Identify which cell holds the provided text, then report its (X, Y) central coordinate. 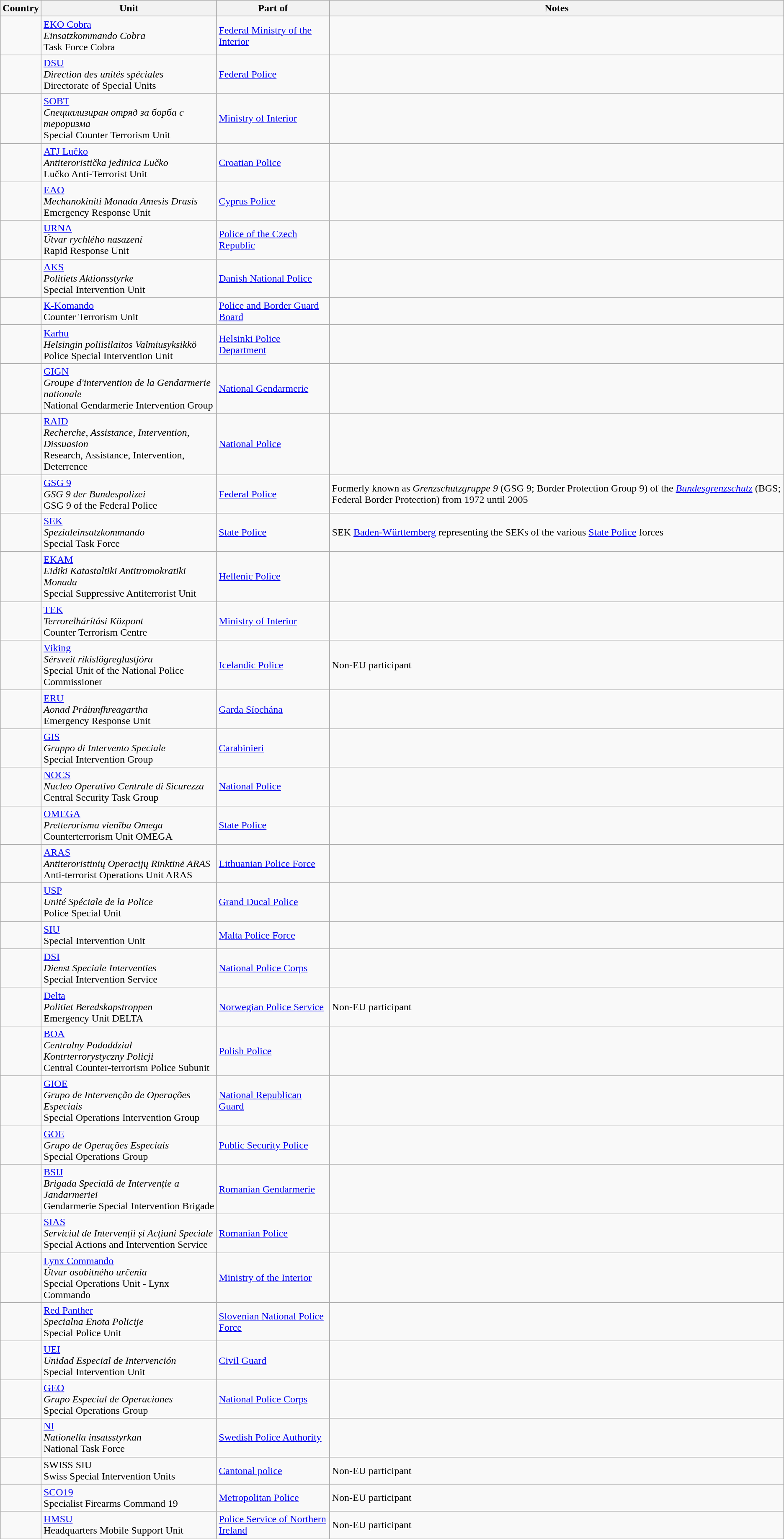
SIU Special Intervention Unit (129, 935)
Unit (129, 8)
Viking Sérsveit ríkislögreglustjóraSpecial Unit of the National Police Commissioner (129, 665)
ATJ LučkoAntiteroristička jedinica Lučko Lučko Anti-Terrorist Unit (129, 163)
Civil Guard (273, 1361)
NOCSNucleo Operativo Centrale di SicurezzaCentral Security Task Group (129, 786)
Croatian Police (273, 163)
GOEGrupo de Operações Especiais Special Operations Group (129, 1145)
BSIJBrigada Specială de Intervenție a Jandarmeriei Gendarmerie Special Intervention Brigade (129, 1189)
ARASAntiteroristinių Operacijų Rinktinė ARASAnti-terrorist Operations Unit ARAS (129, 864)
BOACentralny Pododdział Kontrterrorystyczny Policji Central Counter-terrorism Police Subunit (129, 1051)
GEOGrupo Especial de Operaciones Special Operations Group (129, 1399)
Karhu Helsingin poliisilaitos Valmiusyksikkö Police Special Intervention Unit (129, 344)
HMSUHeadquarters Mobile Support Unit (129, 1525)
EAO Mechanokiniti Monada Amesis Drasis Emergency Response Unit (129, 201)
Icelandic Police (273, 665)
K-Komando Counter Terrorism Unit (129, 311)
GIGN Groupe d'intervention de la Gendarmerie nationale National Gendarmerie Intervention Group (129, 388)
NINationella insatsstyrkan National Task Force (129, 1438)
Part of (273, 8)
Romanian Police (273, 1234)
Federal Ministry of the Interior (273, 36)
Garda Síochána (273, 709)
Romanian Gendarmerie (273, 1189)
RAID Recherche, Assistance, Intervention, Dissuasion Research, Assistance, Intervention, Deterrence (129, 444)
SIASServiciul de Intervenții și Acțiuni Speciale Special Actions and Intervention Service (129, 1234)
Police of the Czech Republic (273, 240)
DSUDirection des unités spéciales Directorate of Special Units (129, 74)
GIOEGrupo de Intervenção de Operações Especiais Special Operations Intervention Group (129, 1100)
SCO19Specialist Firearms Command 19 (129, 1498)
Grand Ducal Police (273, 902)
Country (21, 8)
Swedish Police Authority (273, 1438)
GISGruppo di Intervento SpecialeSpecial Intervention Group (129, 748)
Hellenic Police (273, 577)
National Gendarmerie (273, 388)
Notes (557, 8)
Lithuanian Police Force (273, 864)
Metropolitan Police (273, 1498)
SEK Spezialeinsatzkommando Special Task Force (129, 533)
Norwegian Police Service (273, 1006)
UEIUnidad Especial de Intervención Special Intervention Unit (129, 1361)
DeltaPolitiet Beredskapstroppen Emergency Unit DELTA (129, 1006)
ERU Aonad PráinnfhreagarthaEmergency Response Unit (129, 709)
Polish Police (273, 1051)
SEK Baden-Württemberg representing the SEKs of the various State Police forces (557, 533)
Cyprus Police (273, 201)
URNA Útvar rychlého nasazení Rapid Response Unit (129, 240)
OMEGAPretterorisma vienība Omega Counterterrorism Unit OMEGA (129, 825)
DSIDienst Speciale Interventies Special Intervention Service (129, 968)
Slovenian National Police Force (273, 1322)
SWISS SIU Swiss Special Intervention Units (129, 1471)
Police Service of Northern Ireland (273, 1525)
Helsinki Police Department (273, 344)
Ministry of the Interior (273, 1278)
SOBT Специализиран отряд за борба с тероризма Special Counter Terrorism Unit (129, 118)
EKO CobraEinsatzkommando CobraTask Force Cobra (129, 36)
Carabinieri (273, 748)
Danish National Police (273, 278)
EKAM Eidiki Katastaltiki Antitromokratiki MonadaSpecial Suppressive Antiterrorist Unit (129, 577)
Public Security Police (273, 1145)
Lynx CommandoÚtvar osobitného určenia Special Operations Unit - Lynx Commando (129, 1278)
Cantonal police (273, 1471)
USPUnité Spéciale de la Police Police Special Unit (129, 902)
TEK Terrorelhárítási KözpontCounter Terrorism Centre (129, 621)
Police and Border Guard Board (273, 311)
Malta Police Force (273, 935)
AKS Politiets Aktionsstyrke Special Intervention Unit (129, 278)
Red PantherSpecialna Enota Policije Special Police Unit (129, 1322)
GSG 9 GSG 9 der BundespolizeiGSG 9 of the Federal Police (129, 494)
National Republican Guard (273, 1100)
